Provide the (X, Y) coordinate of the cell's center where the given text is located.  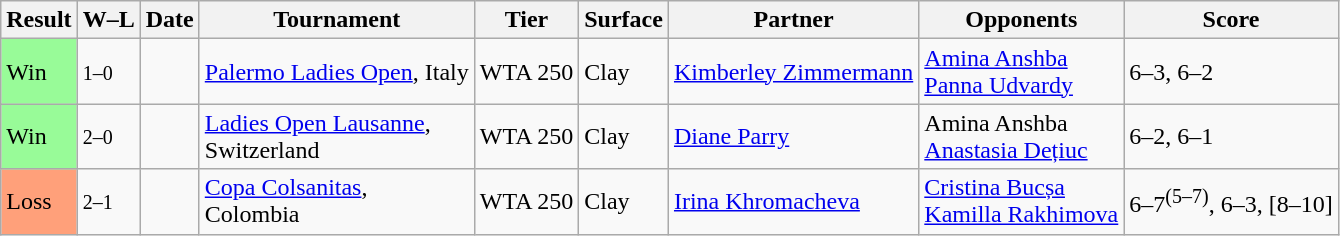
W–L (108, 20)
Tier (526, 20)
Amina Anshba Anastasia Dețiuc (1022, 136)
Partner (793, 20)
Tournament (336, 20)
Ladies Open Lausanne, Switzerland (336, 136)
Surface (624, 20)
Date (170, 20)
Copa Colsanitas, Colombia (336, 202)
Score (1231, 20)
2–1 (108, 202)
Diane Parry (793, 136)
Loss (39, 202)
6–2, 6–1 (1231, 136)
2–0 (108, 136)
Irina Khromacheva (793, 202)
6–3, 6–2 (1231, 72)
Opponents (1022, 20)
6–7(5–7), 6–3, [8–10] (1231, 202)
Kimberley Zimmermann (793, 72)
Result (39, 20)
Amina Anshba Panna Udvardy (1022, 72)
Cristina Bucșa Kamilla Rakhimova (1022, 202)
1–0 (108, 72)
Palermo Ladies Open, Italy (336, 72)
